Scan for the cell matching the given text and deliver its (X, Y) coordinate at center. 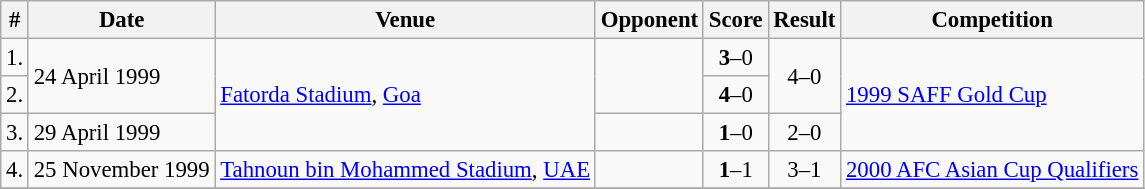
Competition (992, 20)
1. (15, 58)
1–1 (736, 170)
1–0 (736, 133)
3–0 (736, 58)
Opponent (649, 20)
2. (15, 95)
29 April 1999 (121, 133)
25 November 1999 (121, 170)
Fatorda Stadium, Goa (405, 96)
Tahnoun bin Mohammed Stadium, UAE (405, 170)
4. (15, 170)
Result (804, 20)
2000 AFC Asian Cup Qualifiers (992, 170)
Score (736, 20)
Date (121, 20)
3. (15, 133)
# (15, 20)
Venue (405, 20)
3–1 (804, 170)
2–0 (804, 133)
24 April 1999 (121, 76)
1999 SAFF Gold Cup (992, 96)
